Identify which cell holds the provided text, then report its [x, y] central coordinate. 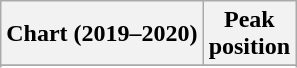
Peakposition [249, 34]
Chart (2019–2020) [102, 34]
